Return [x, y] of the center of cell containing provided text 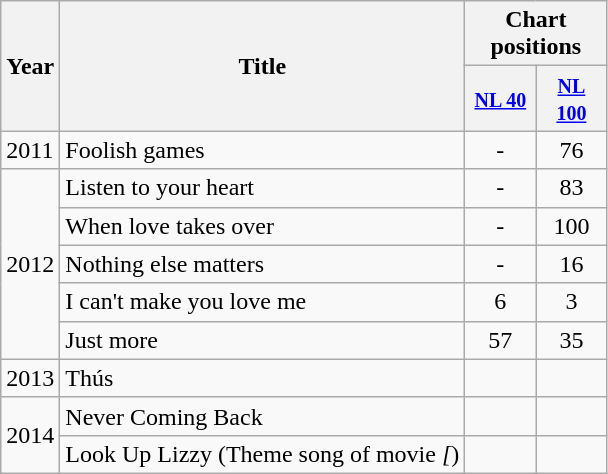
Foolish games [262, 150]
6 [500, 302]
Year [30, 66]
2011 [30, 150]
Just more [262, 340]
2013 [30, 378]
Look Up Lizzy (Theme song of movie [) [262, 454]
100 [572, 226]
2014 [30, 435]
16 [572, 264]
2012 [30, 264]
35 [572, 340]
Listen to your heart [262, 188]
Never Coming Back [262, 416]
When love takes over [262, 226]
NL 40 [500, 98]
Nothing else matters [262, 264]
Thús [262, 378]
NL 100 [572, 98]
76 [572, 150]
57 [500, 340]
I can't make you love me [262, 302]
83 [572, 188]
Chart positions [536, 34]
Title [262, 66]
3 [572, 302]
